Pinpoint the cell where the given text exists, returning its (X, Y) midpoint coordinate. 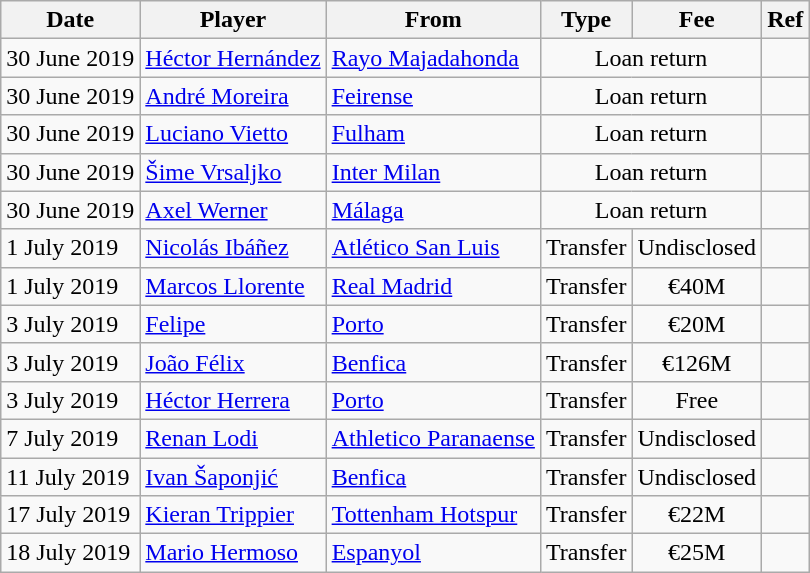
From (433, 20)
7 July 2019 (70, 438)
Málaga (433, 210)
€20M (697, 324)
Feirense (433, 96)
Atlético San Luis (433, 248)
Athletico Paranaense (433, 438)
Nicolás Ibáñez (233, 248)
€126M (697, 362)
Šime Vrsaljko (233, 172)
Espanyol (433, 553)
André Moreira (233, 96)
Ivan Šaponjić (233, 477)
Marcos Llorente (233, 286)
Renan Lodi (233, 438)
€25M (697, 553)
Felipe (233, 324)
Axel Werner (233, 210)
Inter Milan (433, 172)
Date (70, 20)
17 July 2019 (70, 515)
Héctor Hernández (233, 58)
Luciano Vietto (233, 134)
Type (586, 20)
Free (697, 400)
Ref (786, 20)
Rayo Majadahonda (433, 58)
Fee (697, 20)
Mario Hermoso (233, 553)
Tottenham Hotspur (433, 515)
€40M (697, 286)
Player (233, 20)
€22M (697, 515)
Fulham (433, 134)
18 July 2019 (70, 553)
João Félix (233, 362)
Real Madrid (433, 286)
11 July 2019 (70, 477)
Héctor Herrera (233, 400)
Kieran Trippier (233, 515)
